Identify which cell holds the provided text, then report its (X, Y) central coordinate. 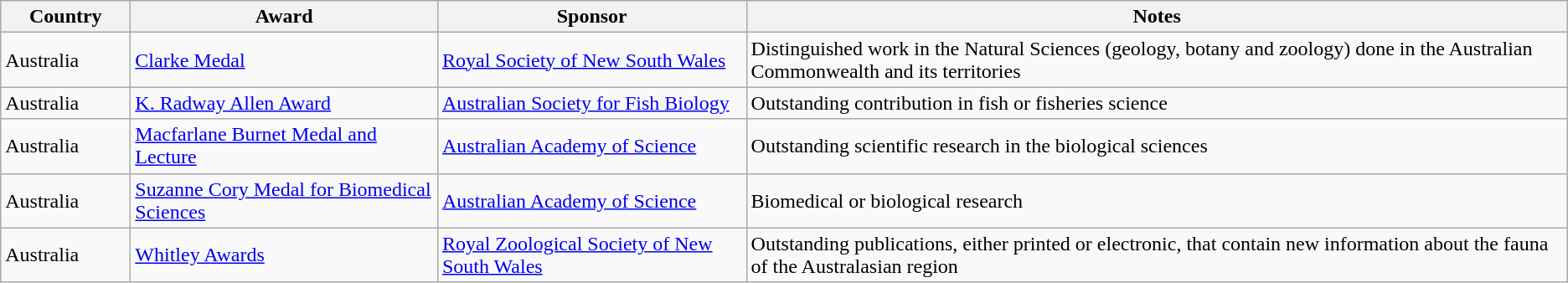
Notes (1157, 17)
Country (65, 17)
Sponsor (591, 17)
Suzanne Cory Medal for Biomedical Sciences (285, 201)
Whitley Awards (285, 255)
Royal Zoological Society of New South Wales (591, 255)
Australian Society for Fish Biology (591, 103)
Macfarlane Burnet Medal and Lecture (285, 146)
Outstanding publications, either printed or electronic, that contain new information about the fauna of the Australasian region (1157, 255)
Royal Society of New South Wales (591, 60)
Distinguished work in the Natural Sciences (geology, botany and zoology) done in the Australian Commonwealth and its territories (1157, 60)
Biomedical or biological research (1157, 201)
Outstanding scientific research in the biological sciences (1157, 146)
Clarke Medal (285, 60)
Outstanding contribution in fish or fisheries science (1157, 103)
K. Radway Allen Award (285, 103)
Award (285, 17)
